Find where the given text appears and provide that cell's center as (X, Y) coordinate. 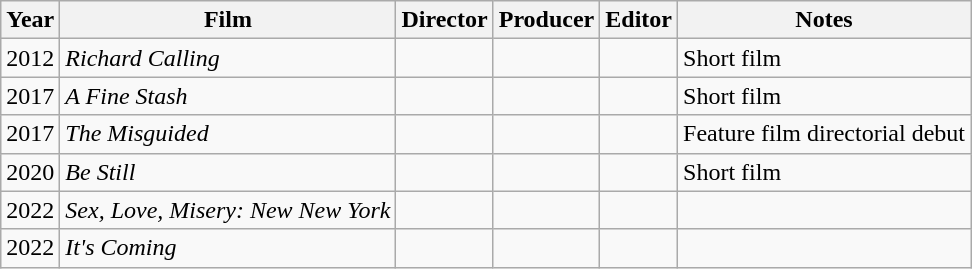
Richard Calling (228, 58)
Feature film directorial debut (824, 134)
Producer (546, 20)
Notes (824, 20)
Year (30, 20)
2012 (30, 58)
It's Coming (228, 248)
The Misguided (228, 134)
A Fine Stash (228, 96)
Film (228, 20)
Director (444, 20)
Sex, Love, Misery: New New York (228, 210)
Editor (639, 20)
2020 (30, 172)
Be Still (228, 172)
